Output the [x, y] coordinate of the center of the cell containing the given text.  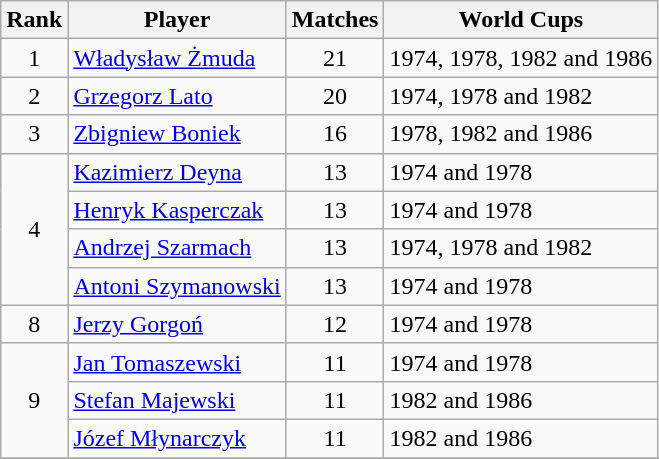
Grzegorz Lato [177, 96]
21 [335, 58]
2 [34, 96]
1 [34, 58]
Zbigniew Boniek [177, 134]
12 [335, 324]
World Cups [521, 20]
9 [34, 400]
Jan Tomaszewski [177, 362]
Henryk Kasperczak [177, 210]
1974, 1978, 1982 and 1986 [521, 58]
Rank [34, 20]
Władysław Żmuda [177, 58]
8 [34, 324]
Kazimierz Deyna [177, 172]
Matches [335, 20]
Andrzej Szarmach [177, 248]
Józef Młynarczyk [177, 438]
16 [335, 134]
Player [177, 20]
4 [34, 229]
1978, 1982 and 1986 [521, 134]
Stefan Majewski [177, 400]
3 [34, 134]
Antoni Szymanowski [177, 286]
Jerzy Gorgoń [177, 324]
20 [335, 96]
